Return [x, y] of the center of cell containing provided text 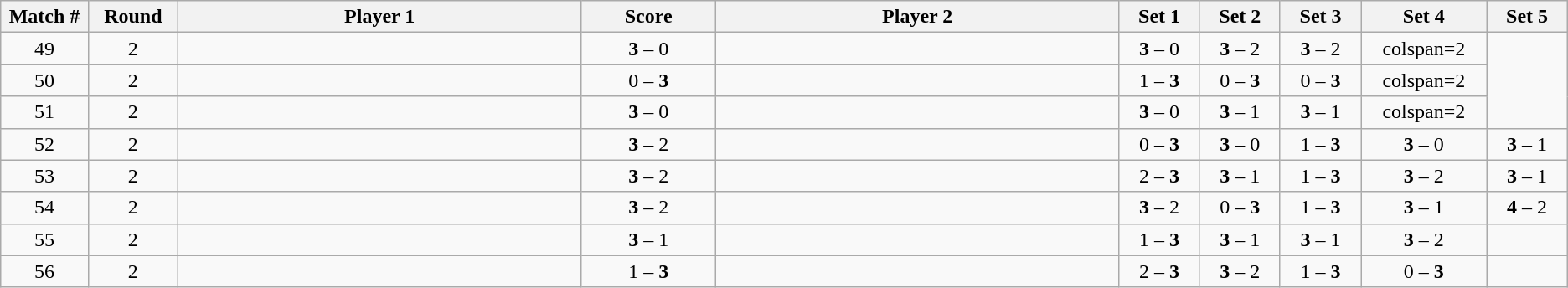
Round [132, 17]
Player 2 [916, 17]
Set 4 [1424, 17]
49 [45, 49]
53 [45, 176]
52 [45, 144]
Score [648, 17]
4 – 2 [1527, 208]
56 [45, 271]
Set 5 [1527, 17]
54 [45, 208]
Set 3 [1320, 17]
Player 1 [379, 17]
Set 1 [1159, 17]
50 [45, 80]
Match # [45, 17]
51 [45, 112]
Set 2 [1240, 17]
55 [45, 239]
